Locate the cell with the specified text and output its [x, y] center coordinate. 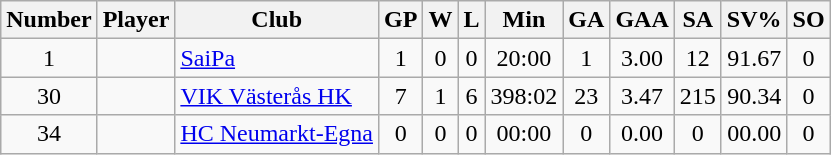
SV% [754, 20]
398:02 [524, 96]
215 [698, 96]
HC Neumarkt-Egna [277, 134]
SA [698, 20]
Min [524, 20]
20:00 [524, 58]
GA [586, 20]
3.00 [642, 58]
GP [401, 20]
Number [49, 20]
6 [472, 96]
91.67 [754, 58]
3.47 [642, 96]
L [472, 20]
7 [401, 96]
Club [277, 20]
34 [49, 134]
0.00 [642, 134]
00:00 [524, 134]
Player [136, 20]
VIK Västerås HK [277, 96]
00.00 [754, 134]
GAA [642, 20]
W [440, 20]
23 [586, 96]
30 [49, 96]
SaiPa [277, 58]
SO [808, 20]
90.34 [754, 96]
12 [698, 58]
